Detect which cell encompasses the target text, then output its (x, y) center coordinate. 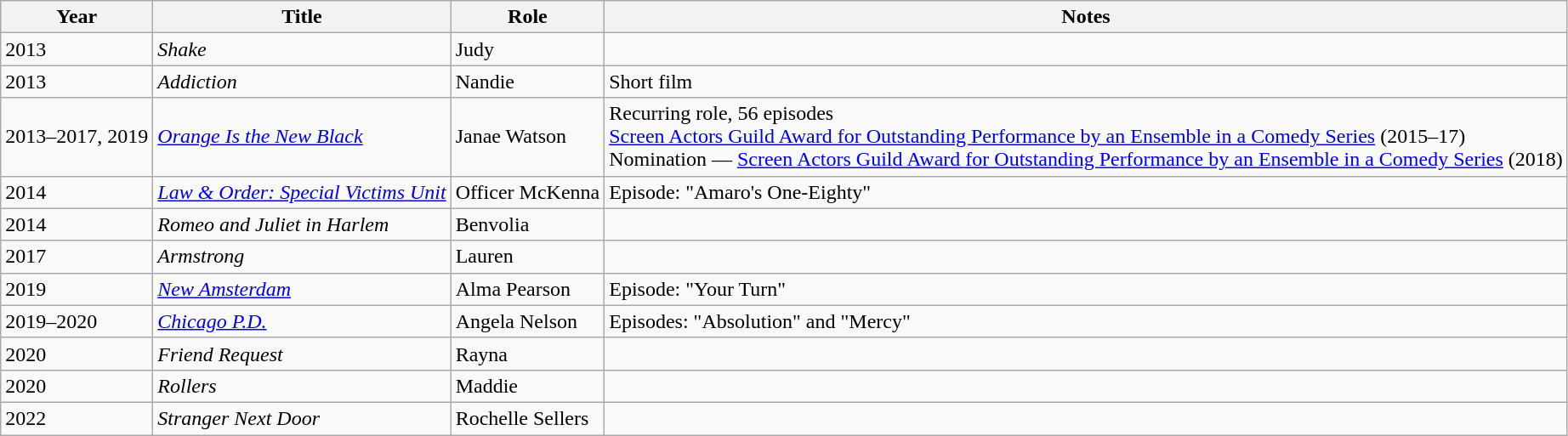
Benvolia (527, 224)
Armstrong (302, 257)
2019–2020 (77, 321)
2013–2017, 2019 (77, 137)
Friend Request (302, 354)
Angela Nelson (527, 321)
Alma Pearson (527, 289)
Addiction (302, 82)
Shake (302, 49)
Rollers (302, 386)
Judy (527, 49)
Janae Watson (527, 137)
Rayna (527, 354)
Maddie (527, 386)
Rochelle Sellers (527, 418)
2022 (77, 418)
Notes (1087, 17)
2017 (77, 257)
2019 (77, 289)
Romeo and Juliet in Harlem (302, 224)
Episode: "Your Turn" (1087, 289)
Short film (1087, 82)
Officer McKenna (527, 192)
Lauren (527, 257)
Stranger Next Door (302, 418)
New Amsterdam (302, 289)
Year (77, 17)
Chicago P.D. (302, 321)
Nandie (527, 82)
Law & Order: Special Victims Unit (302, 192)
Episode: "Amaro's One-Eighty" (1087, 192)
Orange Is the New Black (302, 137)
Role (527, 17)
Episodes: "Absolution" and "Mercy" (1087, 321)
Title (302, 17)
